Return [x, y] of the center of cell containing provided text 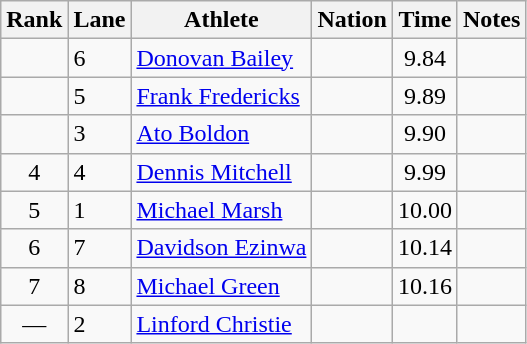
9.99 [424, 172]
10.14 [424, 248]
Linford Christie [222, 324]
Michael Green [222, 286]
Rank [34, 20]
Nation [352, 20]
Donovan Bailey [222, 58]
Frank Fredericks [222, 96]
Time [424, 20]
9.84 [424, 58]
— [34, 324]
1 [100, 210]
Dennis Mitchell [222, 172]
3 [100, 134]
9.90 [424, 134]
Athlete [222, 20]
10.16 [424, 286]
Davidson Ezinwa [222, 248]
Notes [491, 20]
8 [100, 286]
10.00 [424, 210]
2 [100, 324]
Michael Marsh [222, 210]
Ato Boldon [222, 134]
Lane [100, 20]
9.89 [424, 96]
